Extract the [X, Y] coordinate from the center of the cell holding the provided text.  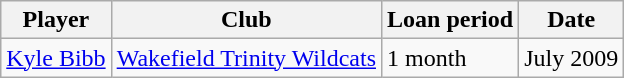
July 2009 [572, 58]
Date [572, 20]
Club [246, 20]
Wakefield Trinity Wildcats [246, 58]
Kyle Bibb [56, 58]
Loan period [450, 20]
1 month [450, 58]
Player [56, 20]
